Return (x, y) of the center of cell containing provided text 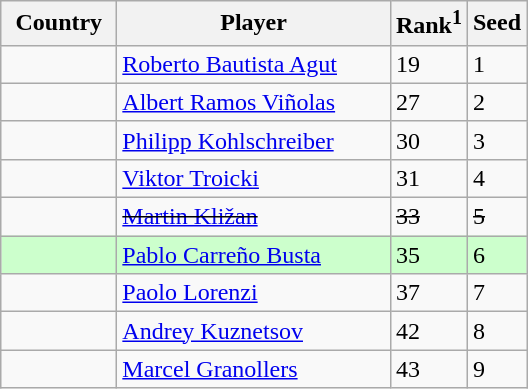
9 (496, 369)
Andrey Kuznetsov (254, 331)
Martin Kližan (254, 217)
Philipp Kohlschreiber (254, 140)
Rank1 (428, 24)
Country (59, 24)
Seed (496, 24)
4 (496, 178)
Paolo Lorenzi (254, 293)
Albert Ramos Viñolas (254, 102)
Pablo Carreño Busta (254, 255)
27 (428, 102)
8 (496, 331)
31 (428, 178)
Roberto Bautista Agut (254, 64)
2 (496, 102)
7 (496, 293)
43 (428, 369)
37 (428, 293)
Player (254, 24)
Viktor Troicki (254, 178)
6 (496, 255)
3 (496, 140)
1 (496, 64)
30 (428, 140)
42 (428, 331)
Marcel Granollers (254, 369)
33 (428, 217)
5 (496, 217)
19 (428, 64)
35 (428, 255)
